Find where the given text appears and provide that cell's center as [x, y] coordinate. 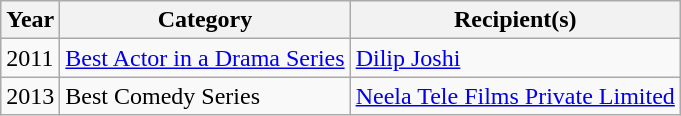
Dilip Joshi [515, 58]
Year [30, 20]
Best Actor in a Drama Series [205, 58]
Recipient(s) [515, 20]
Best Comedy Series [205, 96]
2013 [30, 96]
Neela Tele Films Private Limited [515, 96]
2011 [30, 58]
Category [205, 20]
